From the cell containing the given text, extract its center point as [x, y] coordinate. 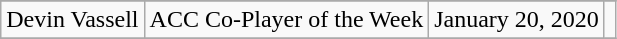
Devin Vassell [72, 20]
ACC Co-Player of the Week [286, 20]
January 20, 2020 [517, 20]
